For the text-containing cell, return its midpoint in (X, Y) coordinate format. 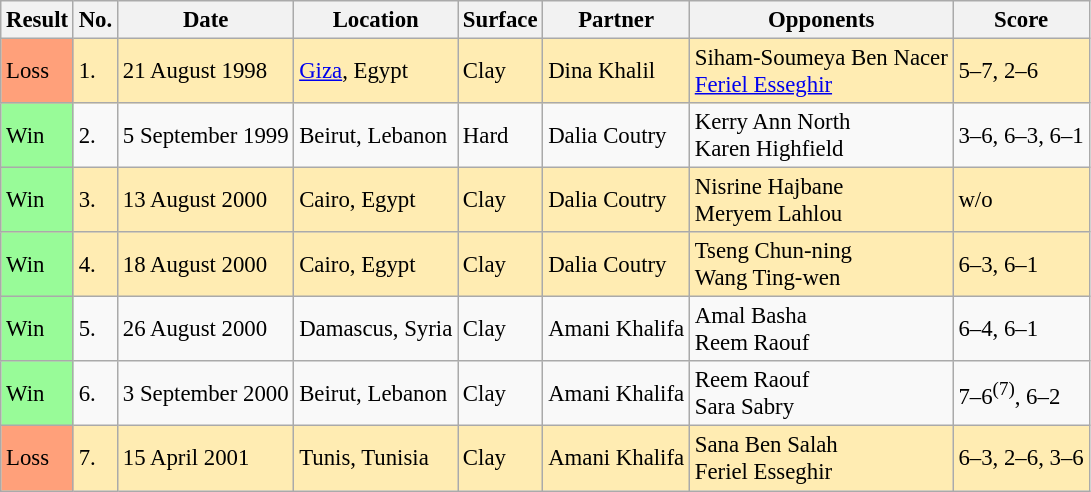
Tseng Chun-ning Wang Ting-wen (821, 264)
Reem Raouf Sara Sabry (821, 394)
Score (1021, 20)
3. (95, 200)
Giza, Egypt (376, 72)
3–6, 6–3, 6–1 (1021, 136)
Damascus, Syria (376, 330)
2. (95, 136)
6–4, 6–1 (1021, 330)
6. (95, 394)
13 August 2000 (205, 200)
Sana Ben Salah Feriel Esseghir (821, 458)
w/o (1021, 200)
18 August 2000 (205, 264)
5 September 1999 (205, 136)
7. (95, 458)
Kerry Ann North Karen Highfield (821, 136)
Dina Khalil (616, 72)
Hard (500, 136)
No. (95, 20)
Nisrine Hajbane Meryem Lahlou (821, 200)
26 August 2000 (205, 330)
Partner (616, 20)
15 April 2001 (205, 458)
6–3, 2–6, 3–6 (1021, 458)
Location (376, 20)
Tunis, Tunisia (376, 458)
4. (95, 264)
Opponents (821, 20)
3 September 2000 (205, 394)
Siham-Soumeya Ben Nacer Feriel Esseghir (821, 72)
5. (95, 330)
1. (95, 72)
21 August 1998 (205, 72)
7–6(7), 6–2 (1021, 394)
Surface (500, 20)
6–3, 6–1 (1021, 264)
Amal Basha Reem Raouf (821, 330)
Result (38, 20)
5–7, 2–6 (1021, 72)
Date (205, 20)
